Detect which cell encompasses the target text, then output its [X, Y] center coordinate. 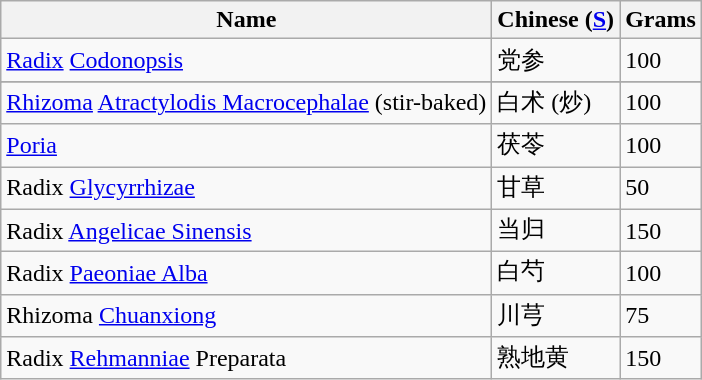
75 [661, 316]
当归 [556, 230]
川芎 [556, 316]
Radix Paeoniae Alba [246, 274]
熟地黄 [556, 358]
Rhizoma Chuanxiong [246, 316]
Poria [246, 146]
甘草 [556, 188]
Rhizoma Atractylodis Macrocephalae (stir-baked) [246, 102]
Chinese (S) [556, 20]
茯苓 [556, 146]
Grams [661, 20]
Radix Glycyrrhizae [246, 188]
Name [246, 20]
Radix Codonopsis [246, 60]
Radix Angelicae Sinensis [246, 230]
Radix Rehmanniae Preparata [246, 358]
党参 [556, 60]
50 [661, 188]
白术 (炒) [556, 102]
白芍 [556, 274]
